Output the (x, y) coordinate of the center of the cell containing the given text.  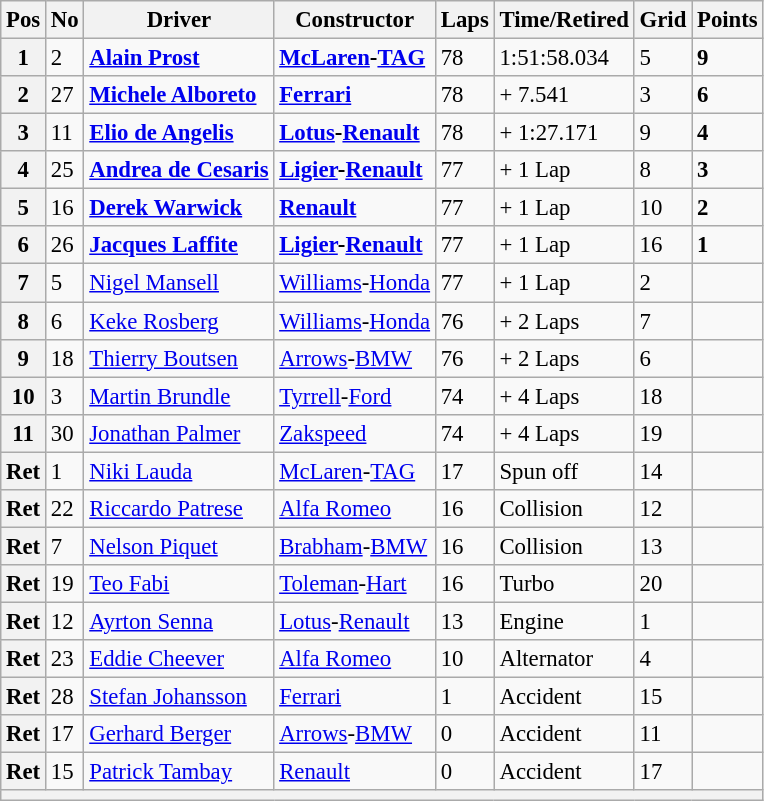
Martin Brundle (179, 396)
Driver (179, 20)
Grid (662, 20)
Nigel Mansell (179, 283)
Stefan Johansson (179, 697)
Teo Fabi (179, 584)
Jonathan Palmer (179, 433)
Eddie Cheever (179, 659)
Constructor (355, 20)
No (65, 20)
14 (662, 471)
1:51:58.034 (564, 58)
25 (65, 170)
Nelson Piquet (179, 546)
26 (65, 245)
Gerhard Berger (179, 734)
Keke Rosberg (179, 321)
30 (65, 433)
Laps (464, 20)
Zakspeed (355, 433)
+ 1:27.171 (564, 133)
27 (65, 95)
Brabham-BMW (355, 546)
28 (65, 697)
Derek Warwick (179, 208)
Riccardo Patrese (179, 509)
20 (662, 584)
Engine (564, 621)
+ 7.541 (564, 95)
Niki Lauda (179, 471)
23 (65, 659)
Andrea de Cesaris (179, 170)
Pos (24, 20)
22 (65, 509)
Points (728, 20)
Ayrton Senna (179, 621)
Patrick Tambay (179, 772)
Elio de Angelis (179, 133)
Turbo (564, 584)
Jacques Laffite (179, 245)
Time/Retired (564, 20)
Alternator (564, 659)
Toleman-Hart (355, 584)
Alain Prost (179, 58)
Michele Alboreto (179, 95)
Thierry Boutsen (179, 358)
Tyrrell-Ford (355, 396)
Spun off (564, 471)
